Determine the (x, y) coordinate at the center of the cell enclosing the given text.  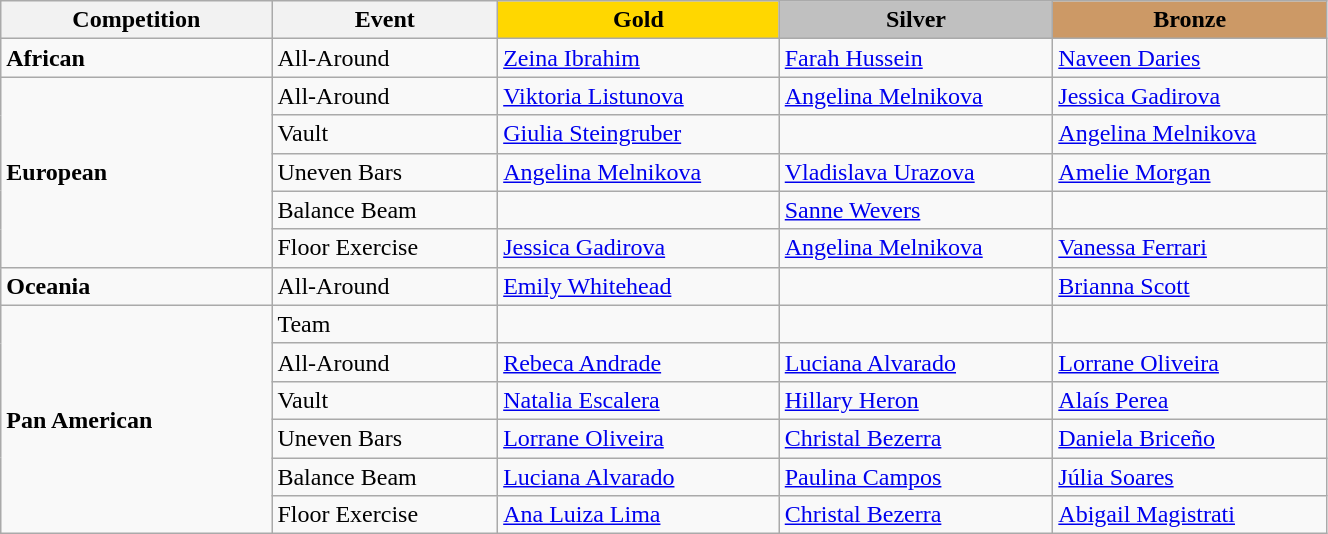
Daniela Briceño (1190, 438)
Júlia Soares (1190, 477)
Amelie Morgan (1190, 172)
Brianna Scott (1190, 286)
Ana Luiza Lima (639, 515)
Zeina Ibrahim (639, 58)
Viktoria Listunova (639, 96)
Farah Hussein (916, 58)
Sanne Wevers (916, 210)
Naveen Daries (1190, 58)
Abigail Magistrati (1190, 515)
Hillary Heron (916, 400)
Natalia Escalera (639, 400)
Bronze (1190, 20)
Competition (136, 20)
Oceania (136, 286)
Giulia Steingruber (639, 134)
Emily Whitehead (639, 286)
Silver (916, 20)
Paulina Campos (916, 477)
Vanessa Ferrari (1190, 248)
African (136, 58)
Event (385, 20)
Rebeca Andrade (639, 362)
Pan American (136, 419)
European (136, 172)
Team (385, 324)
Alaís Perea (1190, 400)
Vladislava Urazova (916, 172)
Gold (639, 20)
